Output the (x, y) coordinate of the center of the cell containing the given text.  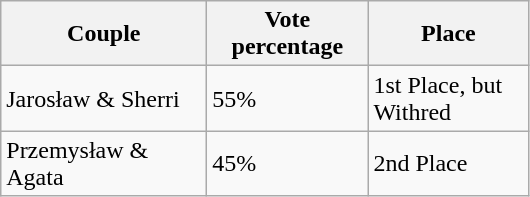
Couple (104, 34)
Przemysław & Agata (104, 164)
1st Place, but Withred (448, 98)
45% (288, 164)
55% (288, 98)
2nd Place (448, 164)
Jarosław & Sherri (104, 98)
Place (448, 34)
Vote percentage (288, 34)
